Locate the cell with the specified text and output its [x, y] center coordinate. 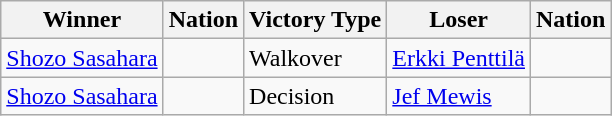
Jef Mewis [459, 96]
Decision [316, 96]
Erkki Penttilä [459, 58]
Walkover [316, 58]
Victory Type [316, 20]
Winner [82, 20]
Loser [459, 20]
